From the cell containing the given text, extract its center point as [x, y] coordinate. 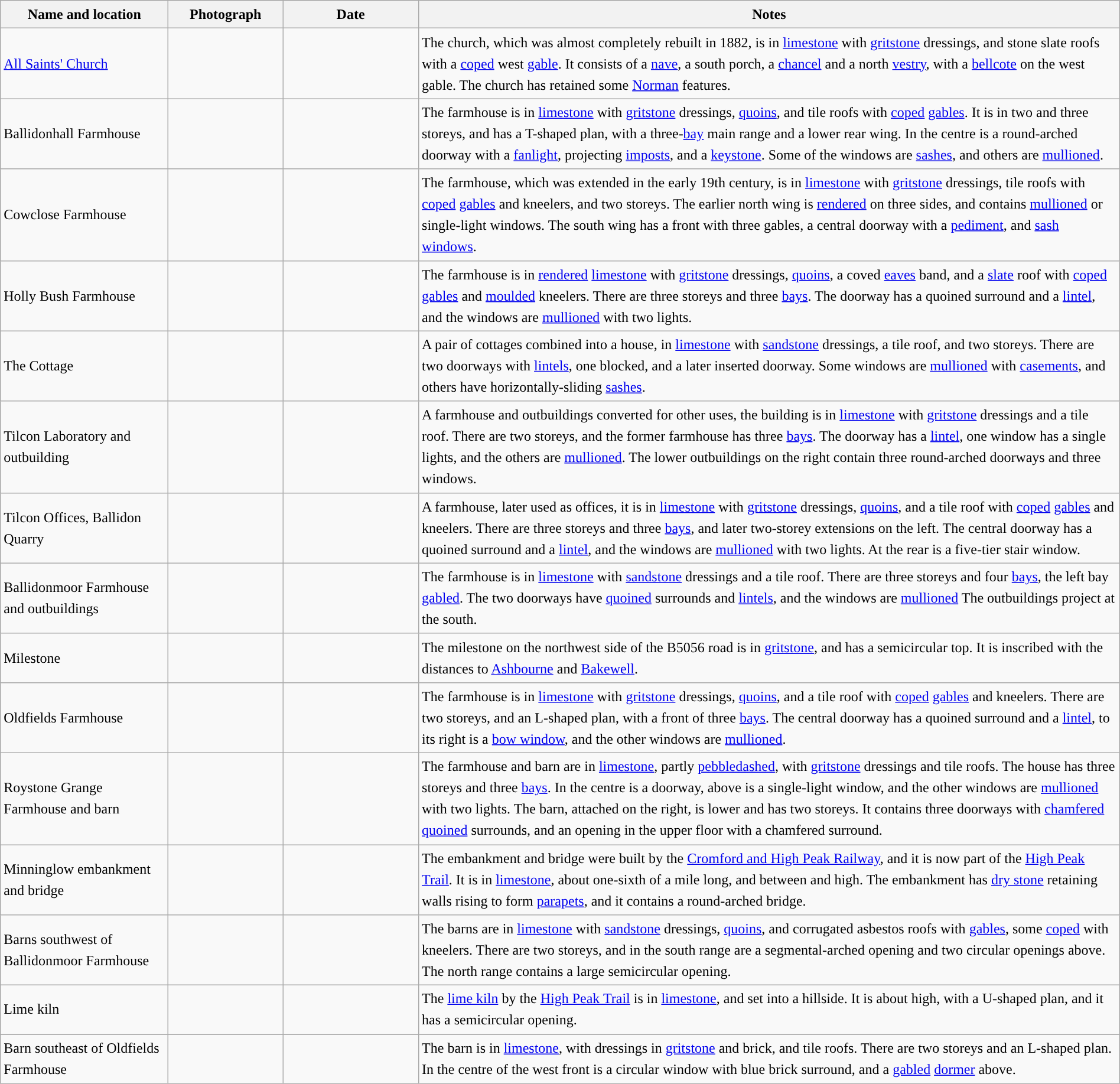
All Saints' Church [84, 64]
Roystone Grange Farmhouse and barn [84, 799]
Name and location [84, 14]
Oldfields Farmhouse [84, 717]
Tilcon Offices, Ballidon Quarry [84, 528]
Minninglow embankment and bridge [84, 880]
Photograph [226, 14]
Tilcon Laboratory and outbuilding [84, 447]
Barns southwest of Ballidonmoor Farmhouse [84, 950]
Date [351, 14]
Ballidonhall Farmhouse [84, 134]
Barn southeast of Oldfields Farmhouse [84, 1059]
Notes [769, 14]
Milestone [84, 658]
Cowclose Farmhouse [84, 215]
Ballidonmoor Farmhouse and outbuildings [84, 598]
The Cottage [84, 366]
Lime kiln [84, 1010]
Holly Bush Farmhouse [84, 295]
